Extract the [x, y] coordinate from the center of the cell holding the provided text.  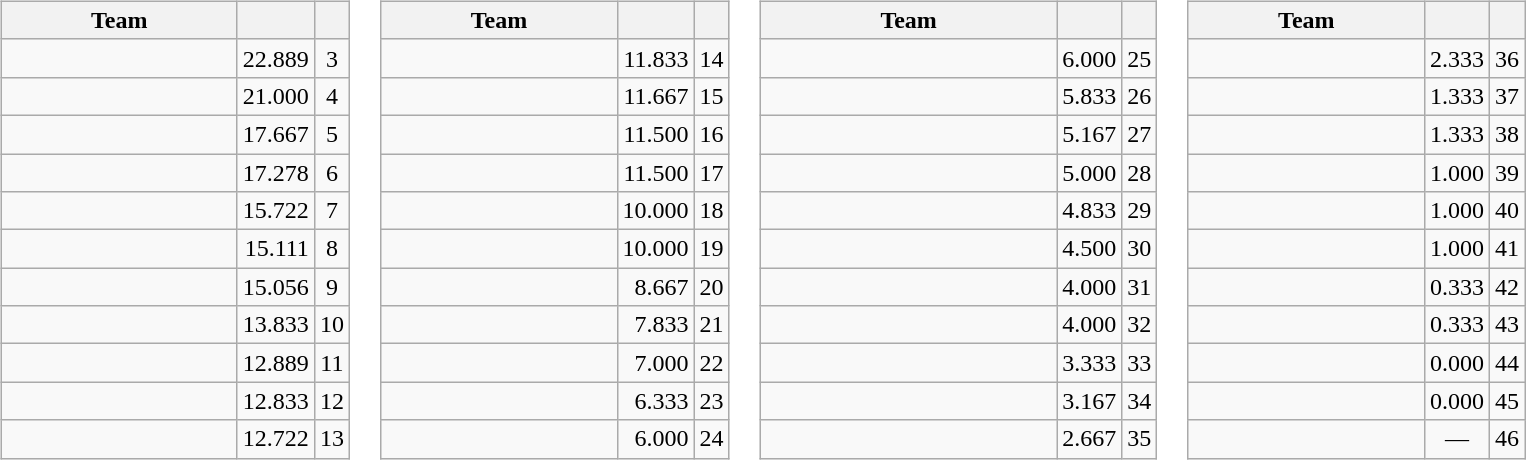
11.833 [656, 58]
6.333 [656, 401]
33 [1140, 363]
26 [1140, 96]
36 [1506, 58]
5 [332, 134]
2.333 [1456, 58]
11 [332, 363]
23 [712, 401]
17.667 [276, 134]
19 [712, 249]
21.000 [276, 96]
13 [332, 439]
39 [1506, 173]
12.722 [276, 439]
32 [1140, 325]
2.667 [1090, 439]
12.833 [276, 401]
12 [332, 401]
16 [712, 134]
3 [332, 58]
4.500 [1090, 249]
21 [712, 325]
22 [712, 363]
44 [1506, 363]
15.056 [276, 287]
25 [1140, 58]
45 [1506, 401]
9 [332, 287]
13.833 [276, 325]
7.000 [656, 363]
24 [712, 439]
8 [332, 249]
35 [1140, 439]
5.833 [1090, 96]
15.722 [276, 211]
3.167 [1090, 401]
12.889 [276, 363]
7.833 [656, 325]
18 [712, 211]
27 [1140, 134]
20 [712, 287]
4.833 [1090, 211]
34 [1140, 401]
3.333 [1090, 363]
28 [1140, 173]
30 [1140, 249]
37 [1506, 96]
8.667 [656, 287]
22.889 [276, 58]
11.667 [656, 96]
4 [332, 96]
7 [332, 211]
10 [332, 325]
29 [1140, 211]
17 [712, 173]
41 [1506, 249]
5.167 [1090, 134]
31 [1140, 287]
46 [1506, 439]
15.111 [276, 249]
14 [712, 58]
15 [712, 96]
— [1456, 439]
17.278 [276, 173]
40 [1506, 211]
6 [332, 173]
38 [1506, 134]
43 [1506, 325]
5.000 [1090, 173]
42 [1506, 287]
